Output the [x, y] coordinate of the center of the cell containing the given text.  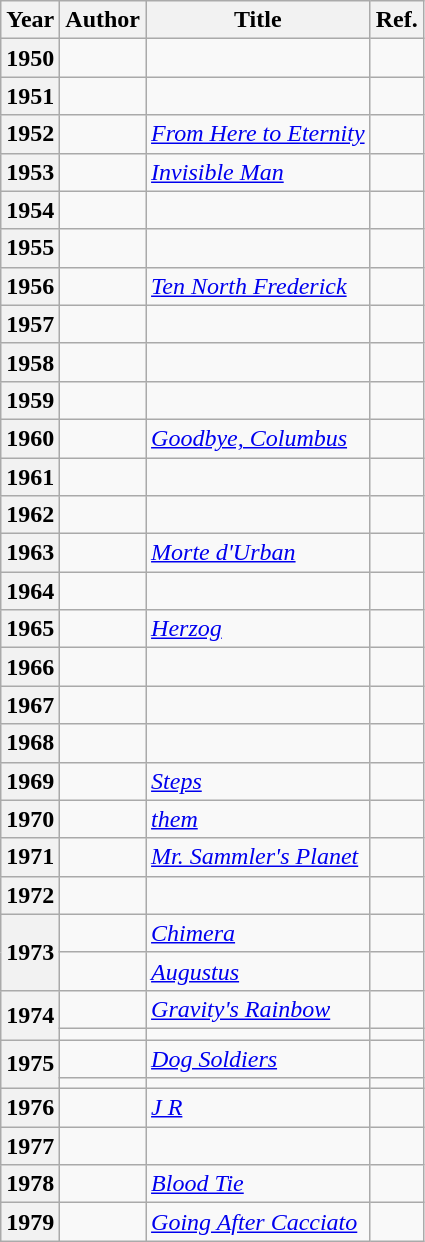
Goodbye, Columbus [258, 438]
1957 [30, 324]
Mr. Sammler's Planet [258, 857]
1977 [30, 1146]
Ten North Frederick [258, 286]
1962 [30, 515]
Gravity's Rainbow [258, 1009]
1954 [30, 210]
J R [258, 1108]
1966 [30, 667]
1950 [30, 58]
Dog Soldiers [258, 1059]
1974 [30, 1014]
1975 [30, 1064]
1951 [30, 96]
1952 [30, 134]
1963 [30, 553]
Invisible Man [258, 172]
Going After Cacciato [258, 1222]
Augustus [258, 971]
them [258, 819]
Morte d'Urban [258, 553]
1967 [30, 705]
1978 [30, 1184]
1968 [30, 743]
1976 [30, 1108]
Ref. [396, 20]
1955 [30, 248]
Author [103, 20]
1959 [30, 400]
1971 [30, 857]
Steps [258, 781]
1973 [30, 952]
1953 [30, 172]
1965 [30, 629]
Year [30, 20]
Chimera [258, 933]
1961 [30, 477]
1958 [30, 362]
From Here to Eternity [258, 134]
Blood Tie [258, 1184]
1964 [30, 591]
1970 [30, 819]
1972 [30, 895]
Herzog [258, 629]
1956 [30, 286]
Title [258, 20]
1969 [30, 781]
1979 [30, 1222]
1960 [30, 438]
